Locate the cell with the specified text and output its (X, Y) center coordinate. 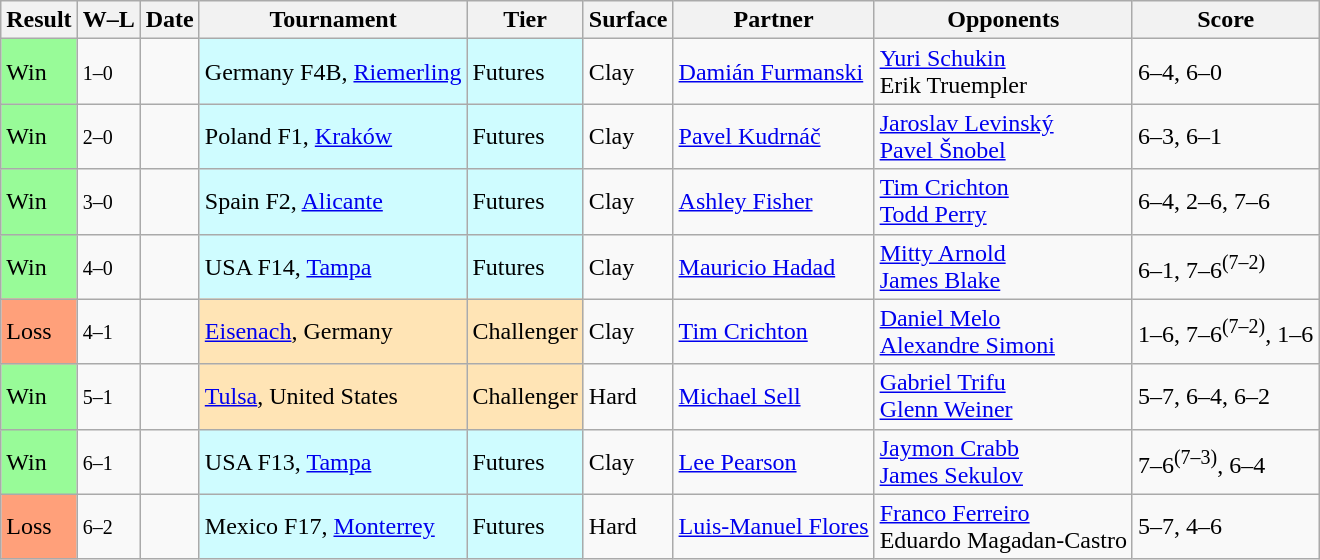
Gabriel Trifu Glenn Weiner (1003, 396)
5–7, 4–6 (1225, 526)
Poland F1, Kraków (333, 136)
Surface (628, 20)
Mitty Arnold James Blake (1003, 266)
Franco Ferreiro Eduardo Magadan-Castro (1003, 526)
7–6(7–3), 6–4 (1225, 462)
2–0 (108, 136)
Mexico F17, Monterrey (333, 526)
Lee Pearson (774, 462)
6–2 (108, 526)
Jaymon Crabb James Sekulov (1003, 462)
Damián Furmanski (774, 72)
Michael Sell (774, 396)
Yuri Schukin Erik Truempler (1003, 72)
6–3, 6–1 (1225, 136)
Daniel Melo Alexandre Simoni (1003, 332)
Opponents (1003, 20)
Spain F2, Alicante (333, 202)
Ashley Fisher (774, 202)
1–0 (108, 72)
Tim Crichton Todd Perry (1003, 202)
Date (170, 20)
Eisenach, Germany (333, 332)
6–1, 7–6(7–2) (1225, 266)
6–4, 6–0 (1225, 72)
Pavel Kudrnáč (774, 136)
Germany F4B, Riemerling (333, 72)
6–4, 2–6, 7–6 (1225, 202)
Tulsa, United States (333, 396)
1–6, 7–6(7–2), 1–6 (1225, 332)
USA F13, Tampa (333, 462)
4–0 (108, 266)
4–1 (108, 332)
5–1 (108, 396)
Score (1225, 20)
Tier (525, 20)
W–L (108, 20)
Partner (774, 20)
Result (39, 20)
3–0 (108, 202)
Jaroslav Levinský Pavel Šnobel (1003, 136)
Tim Crichton (774, 332)
Tournament (333, 20)
6–1 (108, 462)
5–7, 6–4, 6–2 (1225, 396)
Mauricio Hadad (774, 266)
Luis-Manuel Flores (774, 526)
USA F14, Tampa (333, 266)
